From the cell containing the given text, extract its center point as [X, Y] coordinate. 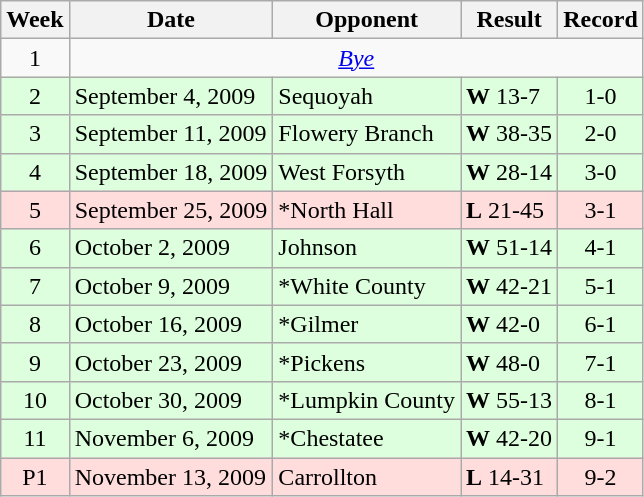
10 [35, 400]
4-1 [601, 248]
Result [510, 20]
W 51-14 [510, 248]
11 [35, 438]
9 [35, 362]
1 [35, 58]
5 [35, 210]
September 4, 2009 [171, 96]
L 14-31 [510, 477]
P1 [35, 477]
Week [35, 20]
7-1 [601, 362]
Carrollton [367, 477]
Date [171, 20]
West Forsyth [367, 172]
9-1 [601, 438]
8 [35, 324]
4 [35, 172]
8-1 [601, 400]
3-1 [601, 210]
5-1 [601, 286]
3 [35, 134]
W 28-14 [510, 172]
October 30, 2009 [171, 400]
October 2, 2009 [171, 248]
6 [35, 248]
*Gilmer [367, 324]
W 13-7 [510, 96]
L 21-45 [510, 210]
Johnson [367, 248]
3-0 [601, 172]
October 23, 2009 [171, 362]
October 9, 2009 [171, 286]
Flowery Branch [367, 134]
W 42-0 [510, 324]
*White County [367, 286]
W 48-0 [510, 362]
October 16, 2009 [171, 324]
Record [601, 20]
W 42-21 [510, 286]
*Lumpkin County [367, 400]
September 11, 2009 [171, 134]
1-0 [601, 96]
*North Hall [367, 210]
6-1 [601, 324]
W 42-20 [510, 438]
Sequoyah [367, 96]
W 38-35 [510, 134]
Bye [356, 58]
*Pickens [367, 362]
W 55-13 [510, 400]
November 13, 2009 [171, 477]
9-2 [601, 477]
September 18, 2009 [171, 172]
2 [35, 96]
7 [35, 286]
November 6, 2009 [171, 438]
2-0 [601, 134]
*Chestatee [367, 438]
September 25, 2009 [171, 210]
Opponent [367, 20]
